Capture the cell that displays the provided text and extract its (x, y) central coordinate. 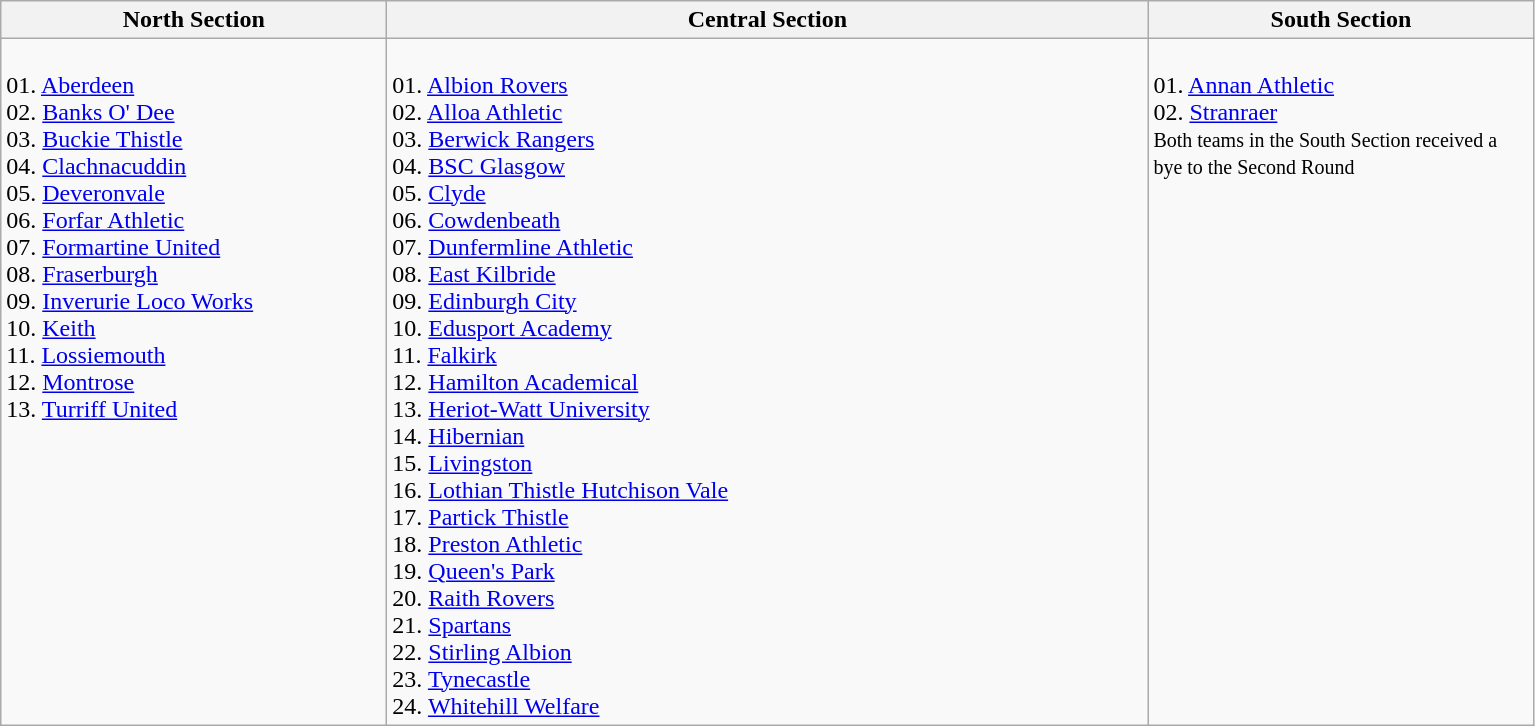
01. Annan Athletic 02. Stranraer Both teams in the South Section received a bye to the Second Round (1341, 382)
Central Section (768, 20)
South Section (1341, 20)
North Section (194, 20)
